For the text-containing cell, return its midpoint in [x, y] coordinate format. 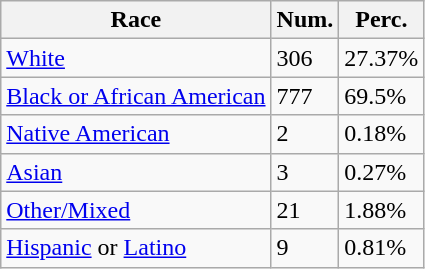
1.88% [382, 210]
27.37% [382, 58]
Asian [136, 172]
9 [305, 248]
0.81% [382, 248]
2 [305, 134]
Black or African American [136, 96]
Native American [136, 134]
21 [305, 210]
Other/Mixed [136, 210]
3 [305, 172]
0.18% [382, 134]
Perc. [382, 20]
Race [136, 20]
0.27% [382, 172]
White [136, 58]
306 [305, 58]
69.5% [382, 96]
Hispanic or Latino [136, 248]
777 [305, 96]
Num. [305, 20]
